Scan for the cell matching the given text and deliver its [X, Y] coordinate at center. 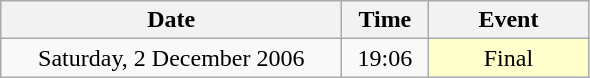
Final [508, 58]
Event [508, 20]
Time [385, 20]
19:06 [385, 58]
Date [172, 20]
Saturday, 2 December 2006 [172, 58]
